Determine the (x, y) coordinate at the center of the cell enclosing the given text.  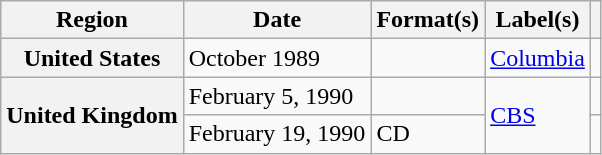
Region (92, 20)
February 5, 1990 (277, 96)
United States (92, 58)
Label(s) (538, 20)
Columbia (538, 58)
Date (277, 20)
Format(s) (428, 20)
CD (428, 134)
February 19, 1990 (277, 134)
CBS (538, 115)
United Kingdom (92, 115)
October 1989 (277, 58)
